Return (X, Y) of the center of cell containing provided text 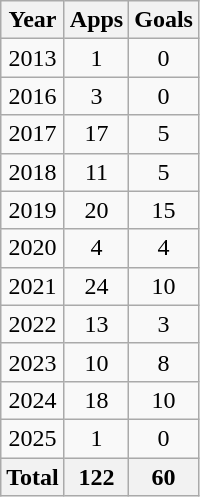
15 (164, 210)
2025 (33, 438)
13 (96, 324)
2018 (33, 172)
11 (96, 172)
Year (33, 20)
2019 (33, 210)
2024 (33, 400)
24 (96, 286)
2021 (33, 286)
2013 (33, 58)
20 (96, 210)
17 (96, 134)
Apps (96, 20)
2022 (33, 324)
2016 (33, 96)
Total (33, 477)
2020 (33, 248)
122 (96, 477)
2017 (33, 134)
Goals (164, 20)
18 (96, 400)
60 (164, 477)
8 (164, 362)
2023 (33, 362)
